Return [X, Y] of the center of cell containing provided text 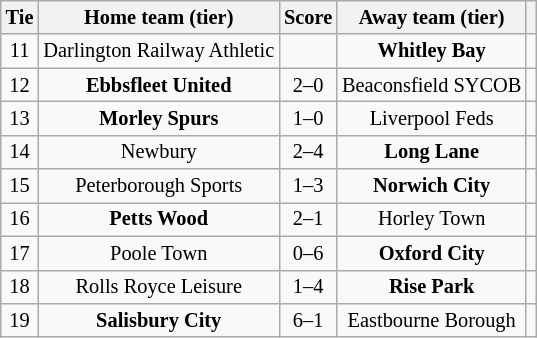
Salisbury City [158, 320]
Away team (tier) [432, 17]
Poole Town [158, 253]
Darlington Railway Athletic [158, 51]
19 [20, 320]
Petts Wood [158, 219]
1–4 [308, 287]
11 [20, 51]
2–1 [308, 219]
1–3 [308, 186]
12 [20, 85]
Oxford City [432, 253]
Ebbsfleet United [158, 85]
2–4 [308, 152]
1–0 [308, 118]
Horley Town [432, 219]
Tie [20, 17]
2–0 [308, 85]
Norwich City [432, 186]
6–1 [308, 320]
13 [20, 118]
18 [20, 287]
Rise Park [432, 287]
Peterborough Sports [158, 186]
Morley Spurs [158, 118]
16 [20, 219]
Score [308, 17]
Liverpool Feds [432, 118]
Long Lane [432, 152]
Beaconsfield SYCOB [432, 85]
0–6 [308, 253]
15 [20, 186]
Eastbourne Borough [432, 320]
17 [20, 253]
Newbury [158, 152]
Rolls Royce Leisure [158, 287]
Home team (tier) [158, 17]
14 [20, 152]
Whitley Bay [432, 51]
